Return the [X, Y] coordinate for the center point of the cell that contains the specified text.  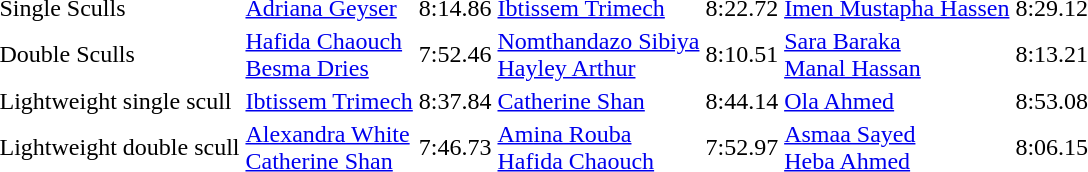
8:37.84 [455, 101]
8:10.51 [742, 54]
Ola Ahmed [897, 101]
Catherine Shan [598, 101]
Nomthandazo Sibiya Hayley Arthur [598, 54]
Hafida Chaouch Besma Dries [329, 54]
Ibtissem Trimech [329, 101]
7:52.46 [455, 54]
8:44.14 [742, 101]
Sara Baraka Manal Hassan [897, 54]
